Determine the [x, y] coordinate at the center of the cell enclosing the given text.  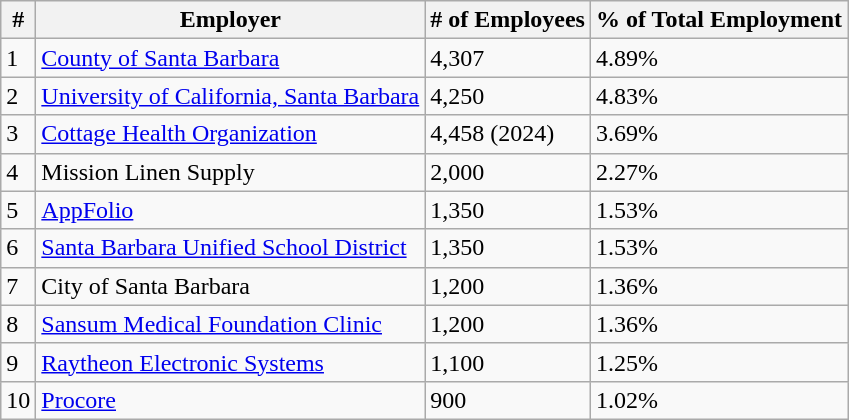
4 [18, 172]
6 [18, 248]
1.25% [718, 362]
1.02% [718, 400]
County of Santa Barbara [230, 58]
4,458 (2024) [508, 134]
2 [18, 96]
Cottage Health Organization [230, 134]
City of Santa Barbara [230, 286]
7 [18, 286]
8 [18, 324]
Employer [230, 20]
2.27% [718, 172]
% of Total Employment [718, 20]
4,250 [508, 96]
9 [18, 362]
Santa Barbara Unified School District [230, 248]
900 [508, 400]
Sansum Medical Foundation Clinic [230, 324]
10 [18, 400]
Mission Linen Supply [230, 172]
AppFolio [230, 210]
# of Employees [508, 20]
5 [18, 210]
University of California, Santa Barbara [230, 96]
1,100 [508, 362]
4,307 [508, 58]
1 [18, 58]
4.83% [718, 96]
Procore [230, 400]
3 [18, 134]
3.69% [718, 134]
# [18, 20]
Raytheon Electronic Systems [230, 362]
2,000 [508, 172]
4.89% [718, 58]
